Determine the (x, y) coordinate at the center of the cell enclosing the given text.  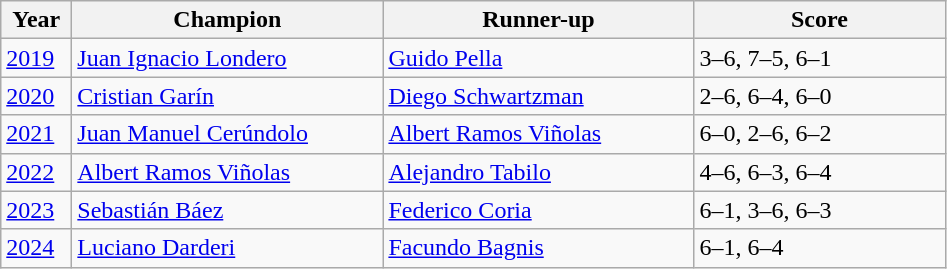
2024 (36, 248)
2023 (36, 210)
2020 (36, 96)
2021 (36, 134)
2019 (36, 58)
Juan Ignacio Londero (228, 58)
6–1, 6–4 (820, 248)
Runner-up (538, 20)
Federico Coria (538, 210)
Diego Schwartzman (538, 96)
Cristian Garín (228, 96)
Sebastián Báez (228, 210)
6–0, 2–6, 6–2 (820, 134)
2–6, 6–4, 6–0 (820, 96)
6–1, 3–6, 6–3 (820, 210)
3–6, 7–5, 6–1 (820, 58)
Year (36, 20)
Juan Manuel Cerúndolo (228, 134)
2022 (36, 172)
Guido Pella (538, 58)
4–6, 6–3, 6–4 (820, 172)
Champion (228, 20)
Luciano Darderi (228, 248)
Alejandro Tabilo (538, 172)
Facundo Bagnis (538, 248)
Score (820, 20)
